Determine the [X, Y] coordinate at the center of the cell enclosing the given text.  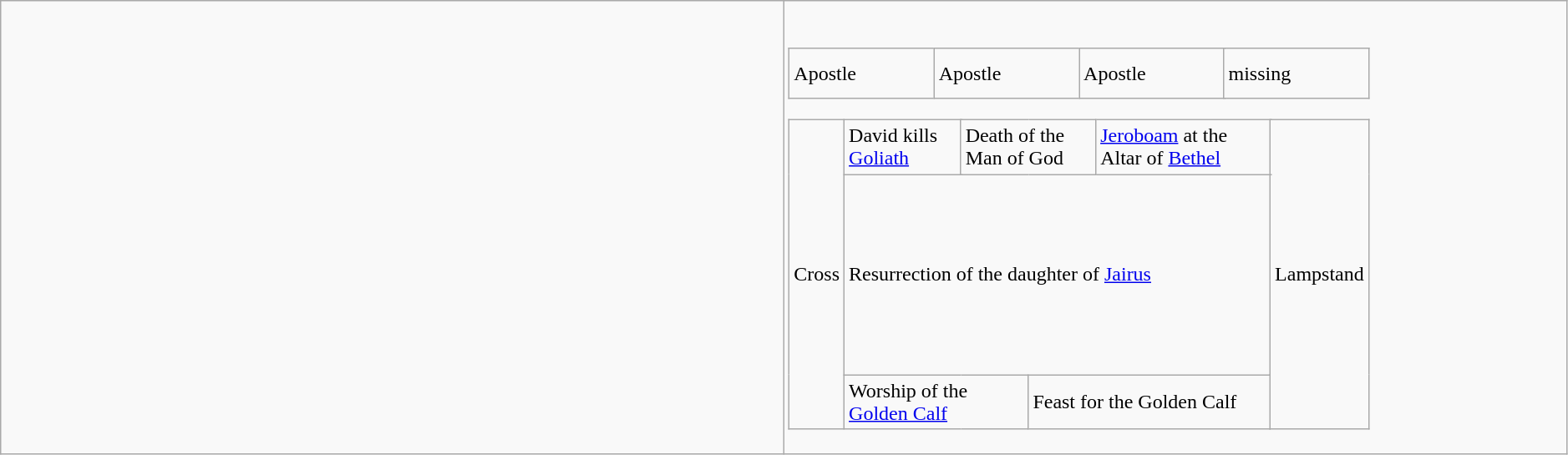
Jeroboam at the Altar of Bethel [1183, 147]
Worship of the Golden Calf [936, 402]
Lampstand [1320, 275]
Cross [817, 275]
David kills Goliath [903, 147]
Death of the Man of God [1028, 147]
missing [1297, 73]
Feast for the Golden Calf [1149, 402]
Resurrection of the daughter of Jairus [1058, 275]
